Capture the cell that displays the provided text and extract its (X, Y) central coordinate. 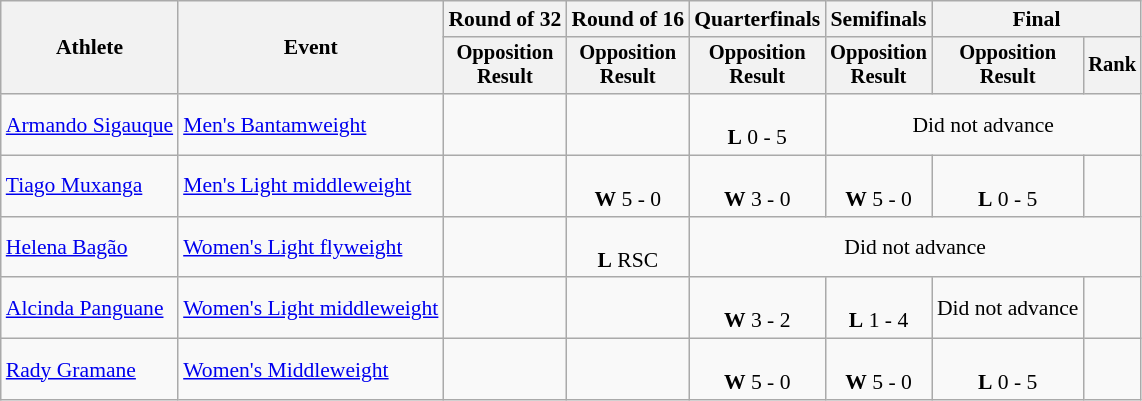
Men's Bantamweight (310, 124)
Final (1036, 19)
Women's Light flyweight (310, 248)
Round of 32 (504, 19)
L 1 - 4 (878, 308)
Quarterfinals (757, 19)
Event (310, 48)
Men's Light middleweight (310, 186)
Rank (1112, 66)
W 3 - 0 (757, 186)
Round of 16 (628, 19)
W 3 - 2 (757, 308)
Helena Bagão (90, 248)
Tiago Muxanga (90, 186)
Armando Sigauque (90, 124)
L RSC (628, 248)
Women's Light middleweight (310, 308)
Athlete (90, 48)
Semifinals (878, 19)
Alcinda Panguane (90, 308)
Rady Gramane (90, 370)
Women's Middleweight (310, 370)
